Locate the cell with the specified text and output its (X, Y) center coordinate. 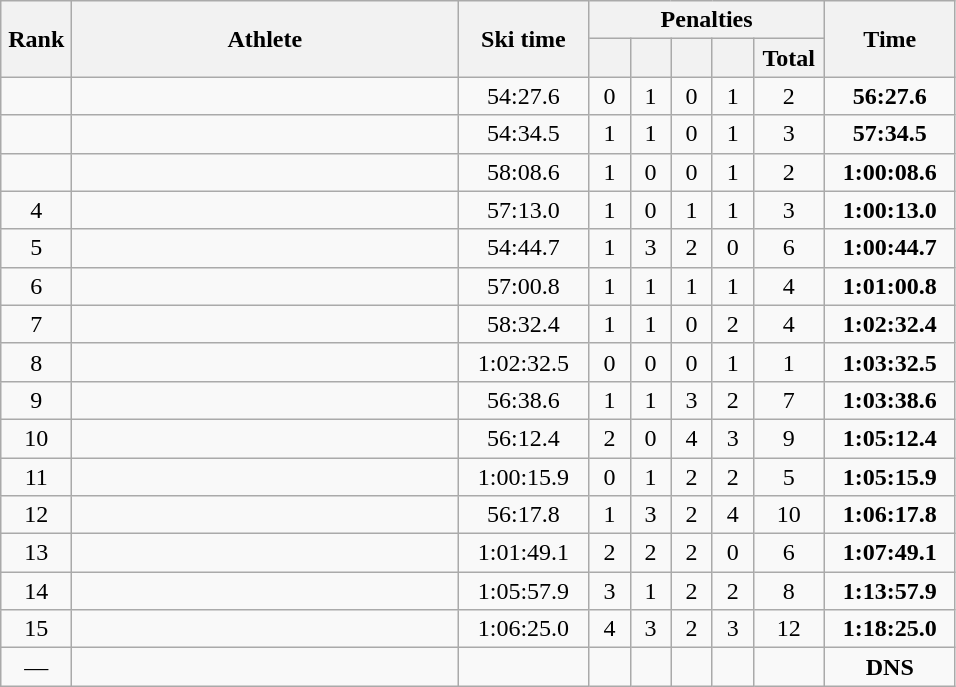
1:00:13.0 (890, 210)
58:08.6 (524, 172)
1:05:57.9 (524, 591)
1:02:32.5 (524, 362)
Ski time (524, 39)
57:34.5 (890, 134)
1:05:15.9 (890, 477)
56:27.6 (890, 96)
1:02:32.4 (890, 324)
56:38.6 (524, 400)
11 (36, 477)
1:00:44.7 (890, 248)
1:06:25.0 (524, 629)
58:32.4 (524, 324)
15 (36, 629)
1:00:08.6 (890, 172)
57:13.0 (524, 210)
1:01:00.8 (890, 286)
1:06:17.8 (890, 515)
54:34.5 (524, 134)
1:01:49.1 (524, 553)
57:00.8 (524, 286)
Total (788, 58)
1:05:12.4 (890, 438)
1:13:57.9 (890, 591)
56:12.4 (524, 438)
Time (890, 39)
13 (36, 553)
Penalties (706, 20)
1:18:25.0 (890, 629)
1:07:49.1 (890, 553)
56:17.8 (524, 515)
Rank (36, 39)
14 (36, 591)
54:27.6 (524, 96)
1:03:38.6 (890, 400)
— (36, 667)
Athlete (265, 39)
1:00:15.9 (524, 477)
1:03:32.5 (890, 362)
54:44.7 (524, 248)
DNS (890, 667)
